Find where the given text appears and provide that cell's center as (x, y) coordinate. 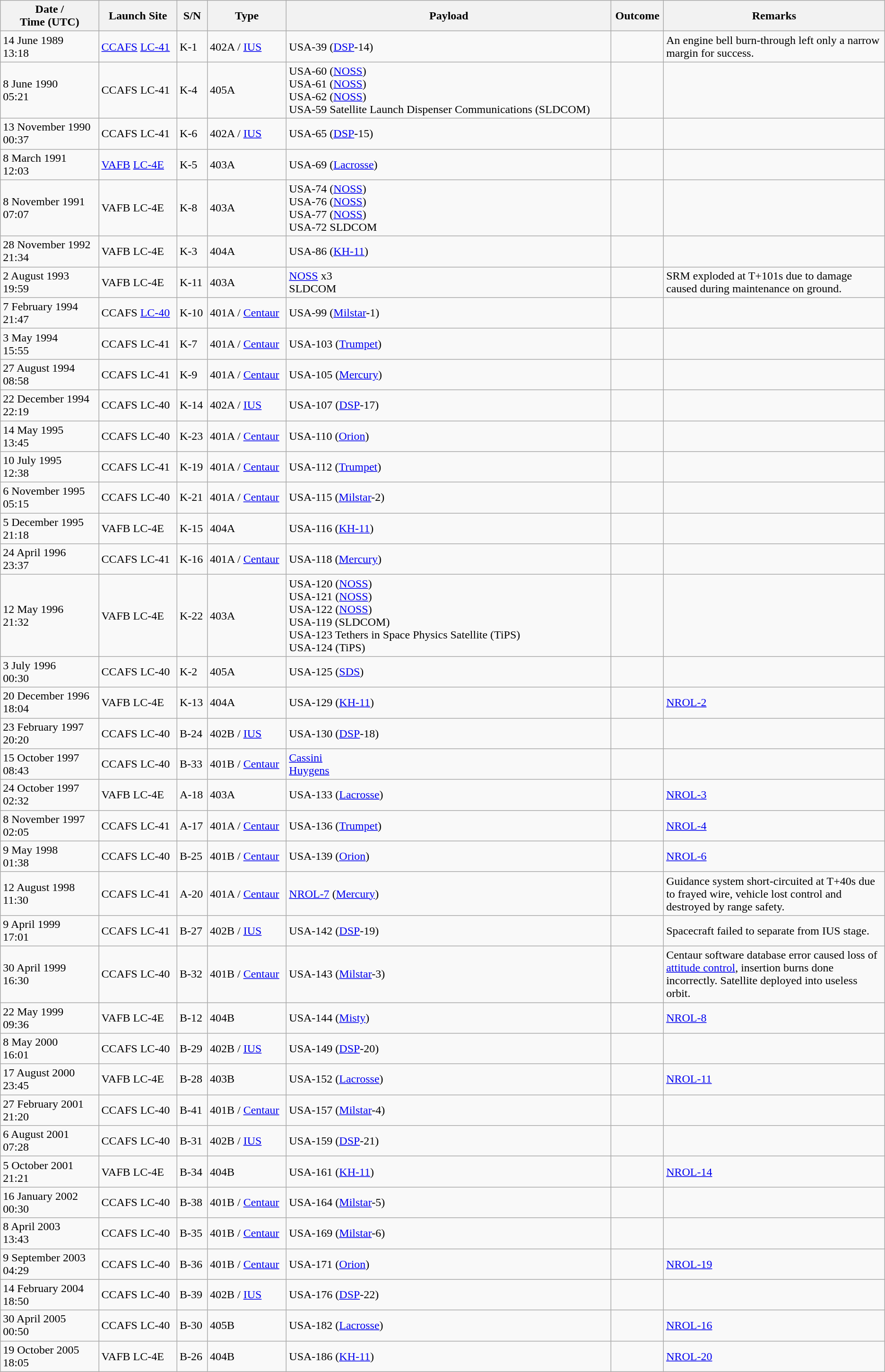
7 February 1994 21:47 (50, 313)
An engine bell burn-through left only a narrow margin for success. (774, 46)
22 December 1994 22:19 (50, 405)
USA-39 (DSP-14) (449, 46)
6 August 2001 07:28 (50, 1141)
USA-136 (Trumpet) (449, 826)
S/N (192, 16)
3 May 1994 15:55 (50, 343)
K-23 (192, 436)
9 May 1998 01:38 (50, 856)
A-17 (192, 826)
B-34 (192, 1172)
Payload (449, 16)
K-16 (192, 559)
K-15 (192, 529)
B-38 (192, 1202)
USA-103 (Trumpet) (449, 343)
B-35 (192, 1233)
K-22 (192, 616)
K-4 (192, 90)
8 November 1997 02:05 (50, 826)
5 December 1995 21:18 (50, 529)
USA-74 (NOSS)USA-76 (NOSS)USA-77 (NOSS)USA-72 SLDCOM (449, 208)
B-26 (192, 1356)
24 April 1996 23:37 (50, 559)
USA-164 (Milstar-5) (449, 1202)
K-6 (192, 133)
8 April 2003 13:43 (50, 1233)
USA-107 (DSP-17) (449, 405)
USA-60 (NOSS)USA-61 (NOSS)USA-62 (NOSS)USA-59 Satellite Launch Dispenser Communications (SLDCOM) (449, 90)
14 February 2004 18:50 (50, 1295)
USA-65 (DSP-15) (449, 133)
Spacecraft failed to separate from IUS stage. (774, 931)
8 March 1991 12:03 (50, 165)
14 June 1989 13:18 (50, 46)
K-3 (192, 252)
403B (247, 1079)
USA-149 (DSP-20) (449, 1049)
USA-129 (KH-11) (449, 703)
USA-130 (DSP-18) (449, 733)
USA-112 (Trumpet) (449, 467)
B-12 (192, 1018)
K-5 (192, 165)
NROL-8 (774, 1018)
3 July 1996 00:30 (50, 672)
SRM exploded at T+101s due to damage caused during maintenance on ground. (774, 282)
USA-186 (KH-11) (449, 1356)
USA-110 (Orion) (449, 436)
USA-116 (KH-11) (449, 529)
USA-115 (Milstar-2) (449, 498)
12 August 1998 11:30 (50, 893)
USA-120 (NOSS)USA-121 (NOSS)USA-122 (NOSS)USA-119 (SLDCOM)USA-123 Tethers in Space Physics Satellite (TiPS)USA-124 (TiPS) (449, 616)
USA-69 (Lacrosse) (449, 165)
17 August 2000 23:45 (50, 1079)
23 February 1997 20:20 (50, 733)
B-24 (192, 733)
Type (247, 16)
K-1 (192, 46)
USA-159 (DSP-21) (449, 1141)
8 June 1990 05:21 (50, 90)
NROL-4 (774, 826)
14 May 1995 13:45 (50, 436)
27 August 1994 08:58 (50, 375)
16 January 2002 00:30 (50, 1202)
Launch Site (138, 16)
K-11 (192, 282)
30 April 1999 16:30 (50, 974)
USA-157 (Milstar-4) (449, 1110)
K-14 (192, 405)
Remarks (774, 16)
B-25 (192, 856)
A-20 (192, 893)
28 November 1992 21:34 (50, 252)
K-13 (192, 703)
9 April 1999 17:01 (50, 931)
19 October 2005 18:05 (50, 1356)
USA-169 (Milstar-6) (449, 1233)
USA-143 (Milstar-3) (449, 974)
B-31 (192, 1141)
USA-125 (SDS) (449, 672)
9 September 2003 04:29 (50, 1264)
USA-133 (Lacrosse) (449, 795)
Centaur software database error caused loss of attitude control, insertion burns done incorrectly. Satellite deployed into useless orbit. (774, 974)
B-39 (192, 1295)
NROL-7 (Mercury) (449, 893)
20 December 1996 18:04 (50, 703)
USA-161 (KH-11) (449, 1172)
USA-99 (Milstar-1) (449, 313)
405B (247, 1325)
USA-144 (Misty) (449, 1018)
NROL-20 (774, 1356)
15 October 1997 08:43 (50, 764)
Outcome (637, 16)
NROL-16 (774, 1325)
NROL-2 (774, 703)
10 July 1995 12:38 (50, 467)
B-36 (192, 1264)
B-29 (192, 1049)
USA-182 (Lacrosse) (449, 1325)
30 April 2005 00:50 (50, 1325)
A-18 (192, 795)
USA-171 (Orion) (449, 1264)
2 August 1993 19:59 (50, 282)
13 November 1990 00:37 (50, 133)
NROL-19 (774, 1264)
USA-176 (DSP-22) (449, 1295)
12 May 1996 21:32 (50, 616)
CassiniHuygens (449, 764)
USA-118 (Mercury) (449, 559)
USA-152 (Lacrosse) (449, 1079)
K-2 (192, 672)
K-9 (192, 375)
8 November 1991 07:07 (50, 208)
K-8 (192, 208)
Guidance system short-circuited at T+40s due to frayed wire, vehicle lost control and destroyed by range safety. (774, 893)
B-33 (192, 764)
8 May 2000 16:01 (50, 1049)
K-7 (192, 343)
K-19 (192, 467)
24 October 1997 02:32 (50, 795)
K-21 (192, 498)
6 November 1995 05:15 (50, 498)
USA-86 (KH-11) (449, 252)
NROL-14 (774, 1172)
NROL-11 (774, 1079)
NROL-3 (774, 795)
USA-105 (Mercury) (449, 375)
B-27 (192, 931)
B-41 (192, 1110)
5 October 2001 21:21 (50, 1172)
NOSS x3 SLDCOM (449, 282)
22 May 1999 09:36 (50, 1018)
Date / Time (UTC) (50, 16)
B-32 (192, 974)
B-30 (192, 1325)
USA-139 (Orion) (449, 856)
NROL-6 (774, 856)
K-10 (192, 313)
USA-142 (DSP-19) (449, 931)
27 February 2001 21:20 (50, 1110)
B-28 (192, 1079)
